Detect which cell encompasses the target text, then output its (x, y) center coordinate. 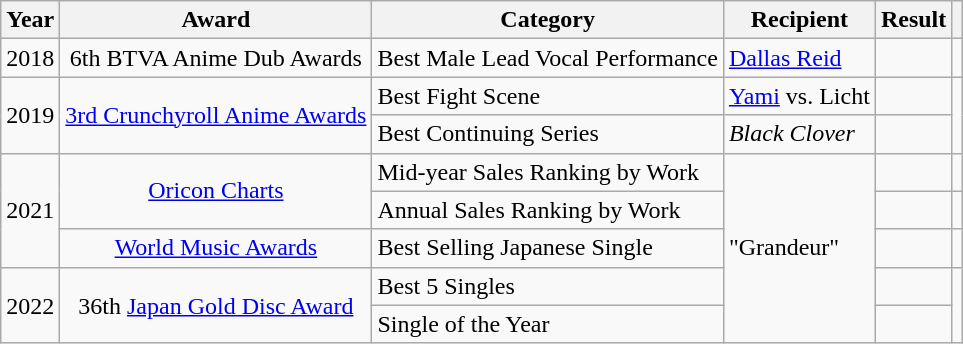
Award (216, 20)
Category (548, 20)
3rd Crunchyroll Anime Awards (216, 115)
Result (913, 20)
Recipient (799, 20)
Year (30, 20)
2019 (30, 115)
Best Continuing Series (548, 134)
Oricon Charts (216, 191)
Best Fight Scene (548, 96)
World Music Awards (216, 248)
Black Clover (799, 134)
"Grandeur" (799, 248)
Annual Sales Ranking by Work (548, 210)
Best Male Lead Vocal Performance (548, 58)
2018 (30, 58)
6th BTVA Anime Dub Awards (216, 58)
Mid-year Sales Ranking by Work (548, 172)
Yami vs. Licht (799, 96)
36th Japan Gold Disc Award (216, 305)
Single of the Year (548, 324)
Best Selling Japanese Single (548, 248)
2022 (30, 305)
Dallas Reid (799, 58)
Best 5 Singles (548, 286)
2021 (30, 210)
